Search for the cell housing the specified text and yield its (x, y) center coordinate. 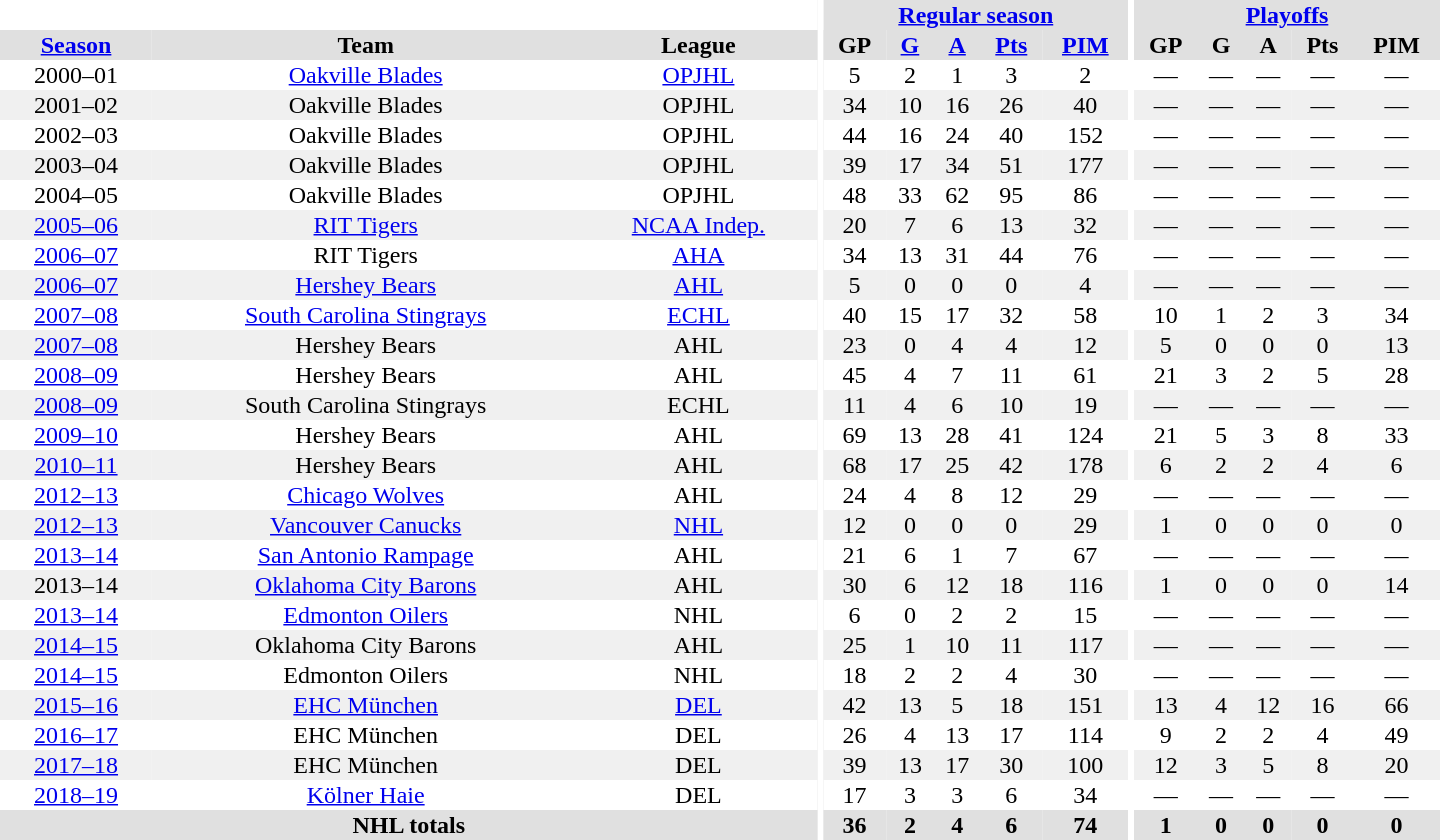
100 (1086, 765)
45 (854, 375)
Playoffs (1287, 15)
2015–16 (76, 705)
14 (1396, 585)
76 (1086, 255)
League (698, 45)
2017–18 (76, 765)
58 (1086, 315)
2004–05 (76, 195)
2009–10 (76, 435)
36 (854, 825)
151 (1086, 705)
114 (1086, 735)
124 (1086, 435)
86 (1086, 195)
48 (854, 195)
2000–01 (76, 75)
9 (1166, 735)
116 (1086, 585)
Season (76, 45)
Vancouver Canucks (366, 525)
95 (1012, 195)
2005–06 (76, 225)
Chicago Wolves (366, 495)
19 (1086, 405)
23 (854, 345)
51 (1012, 165)
152 (1086, 135)
62 (958, 195)
66 (1396, 705)
Kölner Haie (366, 795)
2002–03 (76, 135)
49 (1396, 735)
AHA (698, 255)
NCAA Indep. (698, 225)
Team (366, 45)
69 (854, 435)
67 (1086, 555)
31 (958, 255)
2001–02 (76, 105)
74 (1086, 825)
178 (1086, 465)
2018–19 (76, 795)
San Antonio Rampage (366, 555)
2010–11 (76, 465)
61 (1086, 375)
117 (1086, 645)
2016–17 (76, 735)
41 (1012, 435)
177 (1086, 165)
Regular season (976, 15)
68 (854, 465)
2003–04 (76, 165)
NHL totals (409, 825)
